Provide the [x, y] coordinate of the cell's center where the given text is located.  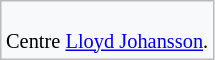
Centre Lloyd Johansson. [106, 30]
